Return (X, Y) of the center of cell containing provided text 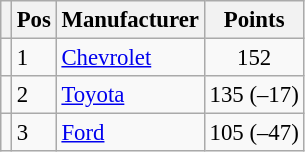
Chevrolet (130, 58)
Pos (34, 20)
Manufacturer (130, 20)
2 (34, 95)
3 (34, 133)
152 (254, 58)
1 (34, 58)
105 (–47) (254, 133)
Ford (130, 133)
Points (254, 20)
135 (–17) (254, 95)
Toyota (130, 95)
